Scan for the cell matching the given text and deliver its [X, Y] coordinate at center. 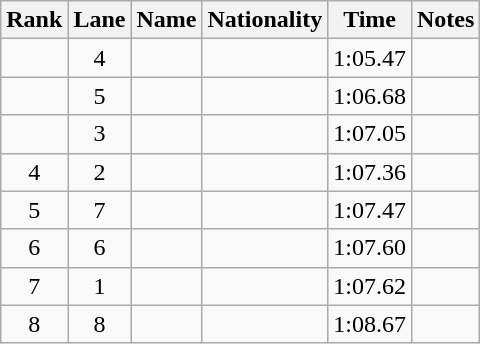
1 [100, 286]
1:07.05 [370, 134]
1:07.36 [370, 172]
Nationality [265, 20]
Time [370, 20]
1:07.62 [370, 286]
1:08.67 [370, 324]
Rank [34, 20]
Name [166, 20]
Notes [445, 20]
1:05.47 [370, 58]
3 [100, 134]
1:06.68 [370, 96]
2 [100, 172]
1:07.60 [370, 248]
1:07.47 [370, 210]
Lane [100, 20]
